Determine the [x, y] coordinate at the center of the cell enclosing the given text.  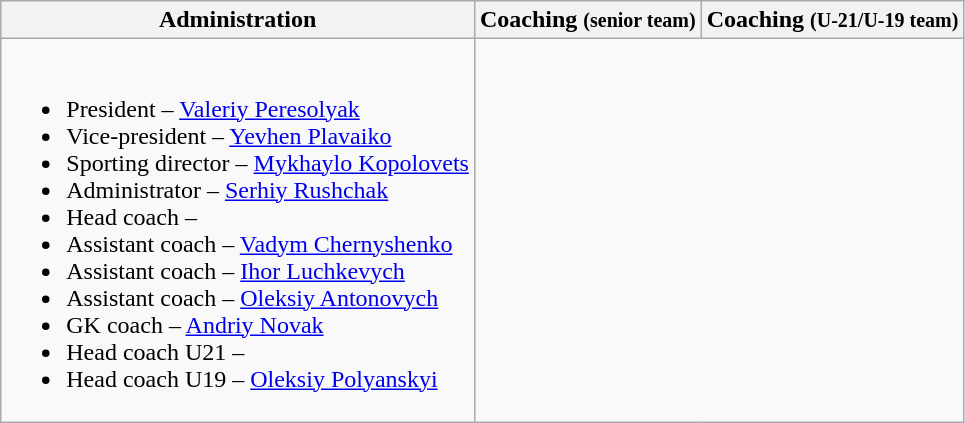
Coaching (U-21/U-19 team) [832, 20]
Coaching (senior team) [588, 20]
Administration [238, 20]
